Capture the cell that displays the provided text and extract its [x, y] central coordinate. 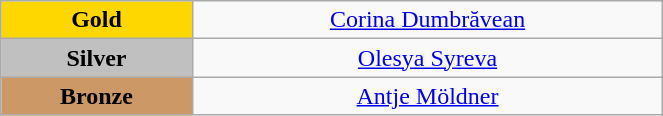
Silver [96, 58]
Antje Möldner [428, 96]
Bronze [96, 96]
Olesya Syreva [428, 58]
Gold [96, 20]
Corina Dumbrăvean [428, 20]
